Scan for the cell matching the given text and deliver its (X, Y) coordinate at center. 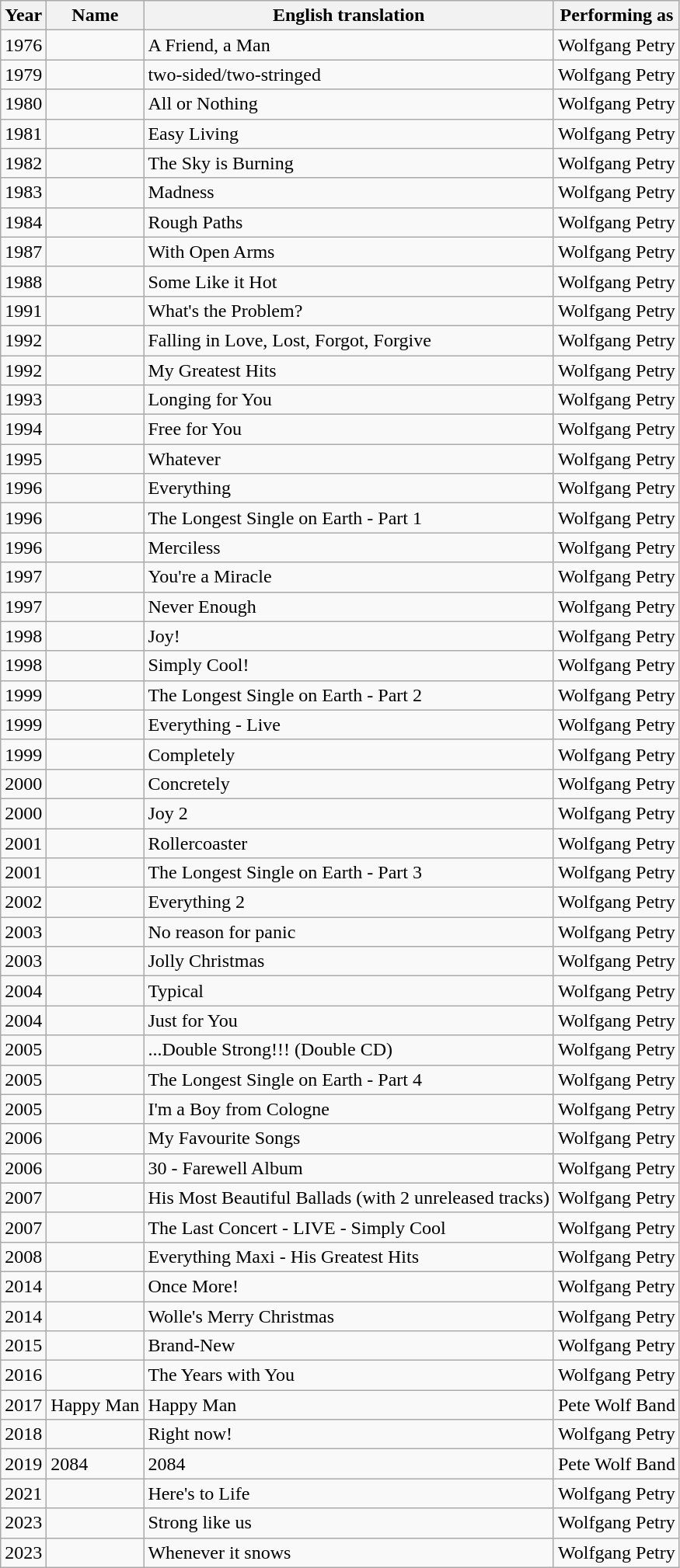
2008 (23, 1257)
Whenever it snows (349, 1552)
Falling in Love, Lost, Forgot, Forgive (349, 340)
The Last Concert - LIVE - Simply Cool (349, 1227)
Never Enough (349, 607)
Whatever (349, 459)
Easy Living (349, 134)
Longing for You (349, 400)
The Longest Single on Earth - Part 4 (349, 1080)
2018 (23, 1434)
No reason for panic (349, 932)
The Years with You (349, 1375)
Rollercoaster (349, 843)
Everything Maxi - His Greatest Hits (349, 1257)
Performing as (616, 16)
1984 (23, 222)
Joy! (349, 636)
Here's to Life (349, 1493)
1995 (23, 459)
1981 (23, 134)
Free for You (349, 429)
1988 (23, 281)
Year (23, 16)
You're a Miracle (349, 577)
Right now! (349, 1434)
Typical (349, 991)
Rough Paths (349, 222)
1991 (23, 311)
Joy 2 (349, 813)
Simply Cool! (349, 666)
The Sky is Burning (349, 163)
1980 (23, 104)
Some Like it Hot (349, 281)
1983 (23, 193)
My Favourite Songs (349, 1139)
The Longest Single on Earth - Part 2 (349, 695)
With Open Arms (349, 252)
1993 (23, 400)
English translation (349, 16)
Just for You (349, 1020)
My Greatest Hits (349, 370)
Everything 2 (349, 902)
His Most Beautiful Ballads (with 2 unreleased tracks) (349, 1198)
A Friend, a Man (349, 45)
Strong like us (349, 1523)
What's the Problem? (349, 311)
Concretely (349, 784)
1976 (23, 45)
2016 (23, 1375)
The Longest Single on Earth - Part 1 (349, 518)
1994 (23, 429)
All or Nothing (349, 104)
2021 (23, 1493)
Everything (349, 488)
Everything - Live (349, 725)
Once More! (349, 1286)
Brand-New (349, 1346)
1982 (23, 163)
Name (95, 16)
Wolle's Merry Christmas (349, 1316)
...Double Strong!!! (Double CD) (349, 1050)
1987 (23, 252)
2017 (23, 1405)
2002 (23, 902)
2015 (23, 1346)
30 - Farewell Album (349, 1168)
2019 (23, 1464)
The Longest Single on Earth - Part 3 (349, 873)
Madness (349, 193)
Jolly Christmas (349, 961)
Merciless (349, 548)
1979 (23, 75)
Completely (349, 754)
two-sided/two-stringed (349, 75)
I'm a Boy from Cologne (349, 1109)
